Pinpoint the cell where the given text exists, returning its (x, y) midpoint coordinate. 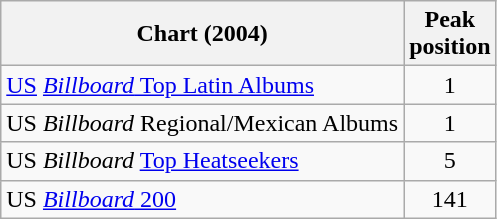
Chart (2004) (202, 34)
US Billboard 200 (202, 199)
US Billboard Regional/Mexican Albums (202, 123)
US Billboard Top Heatseekers (202, 161)
US Billboard Top Latin Albums (202, 85)
5 (450, 161)
141 (450, 199)
Peakposition (450, 34)
